Provide the [x, y] coordinate of the cell's center where the given text is located.  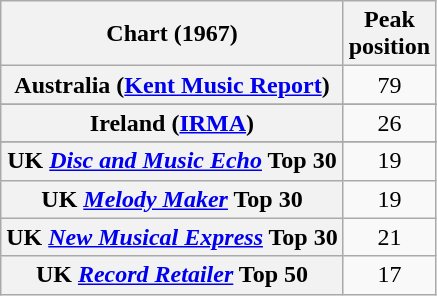
Peakposition [389, 34]
UK Disc and Music Echo Top 30 [172, 161]
UK Melody Maker Top 30 [172, 199]
79 [389, 85]
17 [389, 275]
Australia (Kent Music Report) [172, 85]
Chart (1967) [172, 34]
Ireland (IRMA) [172, 123]
UK New Musical Express Top 30 [172, 237]
UK Record Retailer Top 50 [172, 275]
26 [389, 123]
21 [389, 237]
